Provide the (x, y) coordinate of the cell's center where the given text is located.  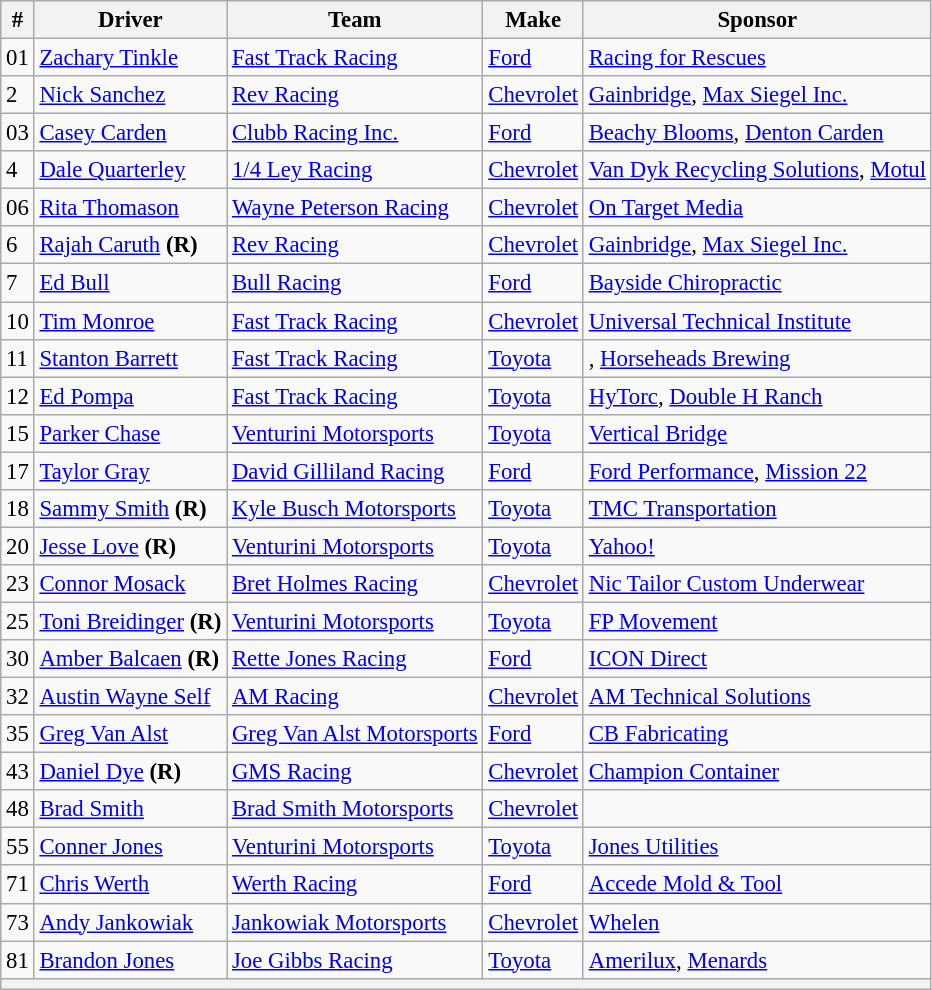
Driver (130, 20)
Daniel Dye (R) (130, 772)
Van Dyk Recycling Solutions, Motul (757, 170)
Champion Container (757, 772)
18 (18, 509)
GMS Racing (355, 772)
Parker Chase (130, 433)
Dale Quarterley (130, 170)
Bayside Chiropractic (757, 283)
Jones Utilities (757, 847)
Bret Holmes Racing (355, 584)
7 (18, 283)
12 (18, 396)
30 (18, 659)
Sponsor (757, 20)
17 (18, 471)
Tim Monroe (130, 321)
Conner Jones (130, 847)
CB Fabricating (757, 734)
Kyle Busch Motorsports (355, 509)
Universal Technical Institute (757, 321)
55 (18, 847)
01 (18, 58)
10 (18, 321)
Zachary Tinkle (130, 58)
Vertical Bridge (757, 433)
Make (533, 20)
Whelen (757, 922)
11 (18, 358)
48 (18, 809)
23 (18, 584)
TMC Transportation (757, 509)
73 (18, 922)
6 (18, 245)
Greg Van Alst Motorsports (355, 734)
Brad Smith (130, 809)
06 (18, 208)
Amber Balcaen (R) (130, 659)
Wayne Peterson Racing (355, 208)
35 (18, 734)
AM Racing (355, 697)
On Target Media (757, 208)
Rette Jones Racing (355, 659)
Jankowiak Motorsports (355, 922)
Jesse Love (R) (130, 546)
1/4 Ley Racing (355, 170)
FP Movement (757, 621)
Racing for Rescues (757, 58)
Connor Mosack (130, 584)
ICON Direct (757, 659)
Brad Smith Motorsports (355, 809)
Clubb Racing Inc. (355, 133)
Ford Performance, Mission 22 (757, 471)
Chris Werth (130, 885)
Ed Bull (130, 283)
71 (18, 885)
Stanton Barrett (130, 358)
Rajah Caruth (R) (130, 245)
15 (18, 433)
03 (18, 133)
, Horseheads Brewing (757, 358)
Casey Carden (130, 133)
# (18, 20)
Sammy Smith (R) (130, 509)
Austin Wayne Self (130, 697)
Nic Tailor Custom Underwear (757, 584)
Beachy Blooms, Denton Carden (757, 133)
HyTorc, Double H Ranch (757, 396)
Ed Pompa (130, 396)
Toni Breidinger (R) (130, 621)
Bull Racing (355, 283)
David Gilliland Racing (355, 471)
4 (18, 170)
Andy Jankowiak (130, 922)
Accede Mold & Tool (757, 885)
Rita Thomason (130, 208)
25 (18, 621)
20 (18, 546)
43 (18, 772)
32 (18, 697)
Greg Van Alst (130, 734)
Werth Racing (355, 885)
81 (18, 960)
Amerilux, Menards (757, 960)
Joe Gibbs Racing (355, 960)
AM Technical Solutions (757, 697)
Nick Sanchez (130, 95)
Brandon Jones (130, 960)
Yahoo! (757, 546)
Team (355, 20)
2 (18, 95)
Taylor Gray (130, 471)
